Return the (X, Y) coordinate for the center point of the cell that contains the specified text.  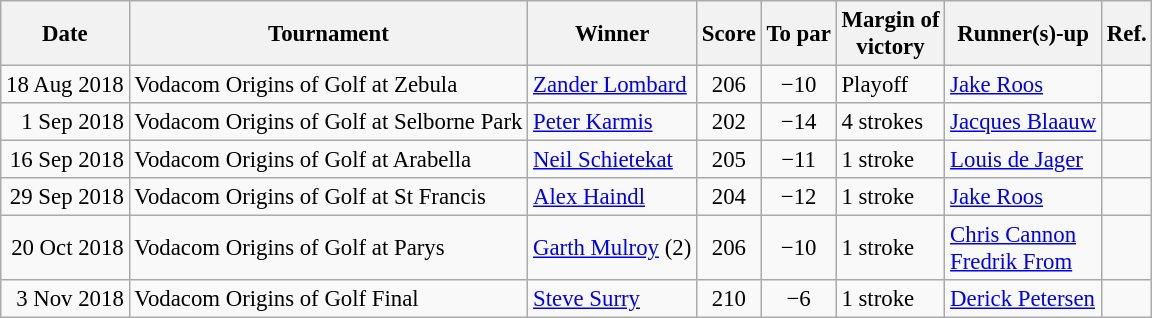
Zander Lombard (612, 85)
−14 (798, 122)
Vodacom Origins of Golf at Arabella (328, 160)
1 Sep 2018 (65, 122)
Tournament (328, 34)
Garth Mulroy (2) (612, 248)
205 (730, 160)
Vodacom Origins of Golf at Parys (328, 248)
Chris Cannon Fredrik From (1024, 248)
Score (730, 34)
Winner (612, 34)
Steve Surry (612, 299)
29 Sep 2018 (65, 197)
Peter Karmis (612, 122)
Margin ofvictory (890, 34)
210 (730, 299)
Alex Haindl (612, 197)
3 Nov 2018 (65, 299)
Vodacom Origins of Golf at Selborne Park (328, 122)
20 Oct 2018 (65, 248)
204 (730, 197)
Vodacom Origins of Golf at St Francis (328, 197)
−12 (798, 197)
Derick Petersen (1024, 299)
Neil Schietekat (612, 160)
Vodacom Origins of Golf at Zebula (328, 85)
−6 (798, 299)
Playoff (890, 85)
202 (730, 122)
Vodacom Origins of Golf Final (328, 299)
4 strokes (890, 122)
Date (65, 34)
18 Aug 2018 (65, 85)
To par (798, 34)
Louis de Jager (1024, 160)
Ref. (1127, 34)
Runner(s)-up (1024, 34)
Jacques Blaauw (1024, 122)
16 Sep 2018 (65, 160)
−11 (798, 160)
